For the text-containing cell, return its midpoint in [X, Y] coordinate format. 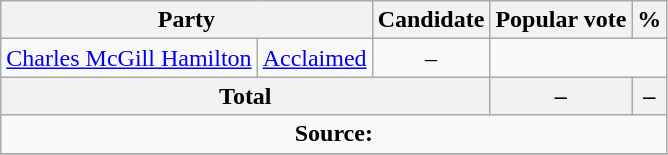
Acclaimed [314, 58]
% [650, 20]
Total [246, 96]
Source: [334, 134]
Party [186, 20]
Charles McGill Hamilton [129, 58]
Candidate [431, 20]
Popular vote [561, 20]
